Capture the cell that displays the provided text and extract its (X, Y) central coordinate. 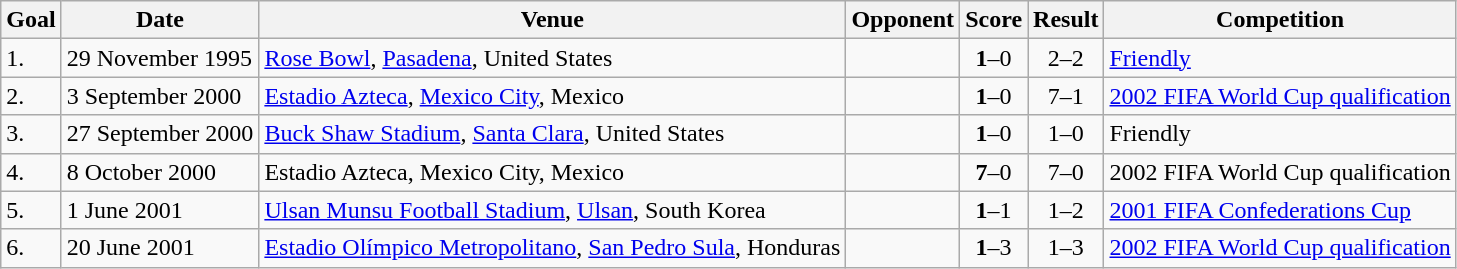
Buck Shaw Stadium, Santa Clara, United States (552, 134)
2001 FIFA Confederations Cup (1280, 210)
2. (31, 96)
Competition (1280, 20)
6. (31, 248)
2–2 (1066, 58)
Score (994, 20)
Ulsan Munsu Football Stadium, Ulsan, South Korea (552, 210)
Opponent (903, 20)
1. (31, 58)
8 October 2000 (160, 172)
7–1 (1066, 96)
1 June 2001 (160, 210)
27 September 2000 (160, 134)
Venue (552, 20)
Estadio Olímpico Metropolitano, San Pedro Sula, Honduras (552, 248)
3. (31, 134)
3 September 2000 (160, 96)
5. (31, 210)
Result (1066, 20)
1–2 (1066, 210)
4. (31, 172)
Date (160, 20)
29 November 1995 (160, 58)
1–1 (994, 210)
Goal (31, 20)
20 June 2001 (160, 248)
Rose Bowl, Pasadena, United States (552, 58)
